Output the (X, Y) coordinate of the center of the cell containing the given text.  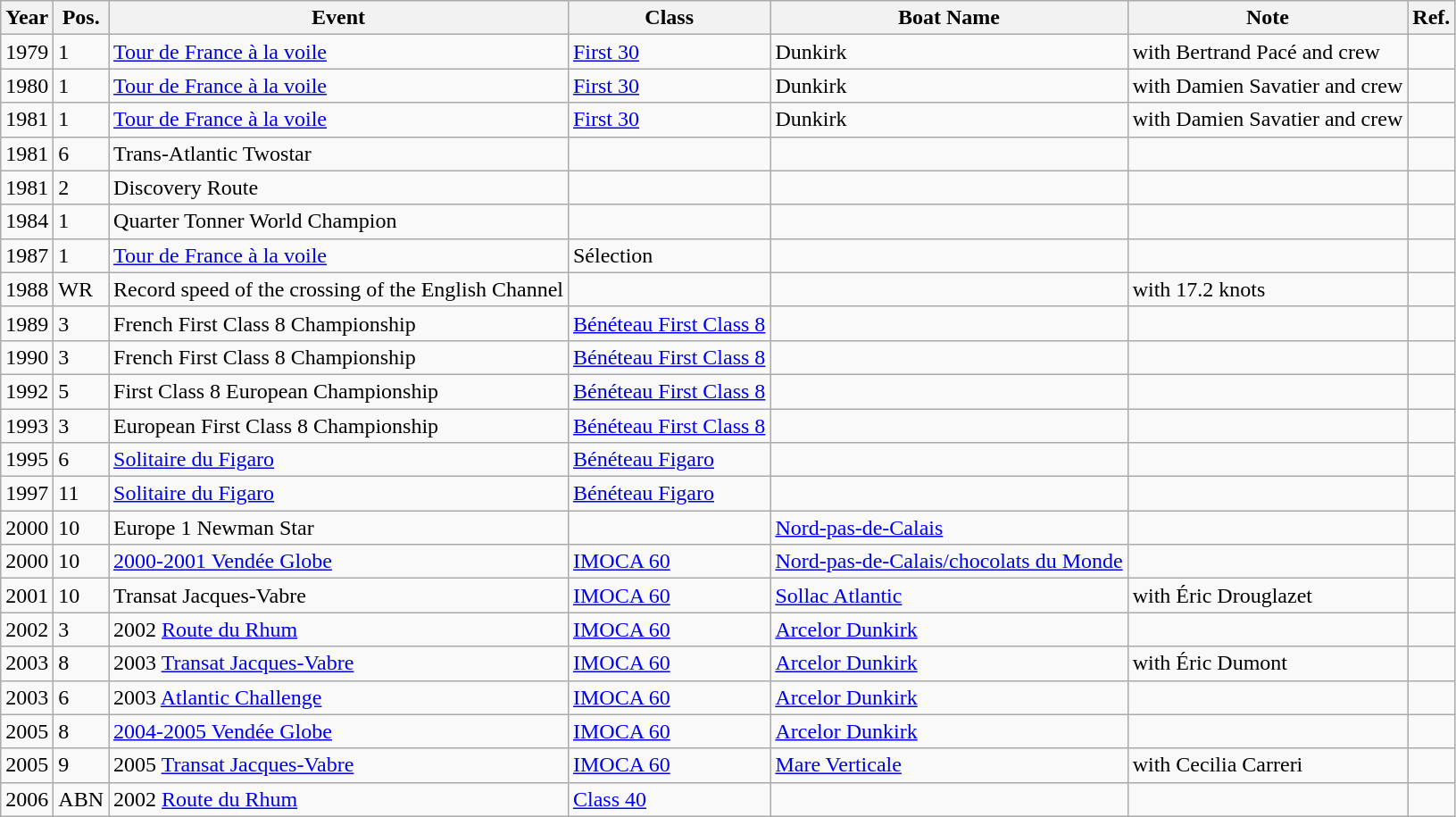
with Bertrand Pacé and crew (1268, 52)
11 (81, 494)
2003 Transat Jacques-Vabre (339, 663)
Ref. (1432, 18)
1984 (27, 221)
Class 40 (669, 799)
European First Class 8 Championship (339, 426)
Boat Name (949, 18)
9 (81, 765)
Nord-pas-de-Calais (949, 528)
ABN (81, 799)
Event (339, 18)
2006 (27, 799)
1990 (27, 357)
WR (81, 289)
Class (669, 18)
Sollac Atlantic (949, 596)
2001 (27, 596)
2005 Transat Jacques-Vabre (339, 765)
with Éric Dumont (1268, 663)
2003 Atlantic Challenge (339, 697)
2000-2001 Vendée Globe (339, 562)
Year (27, 18)
Record speed of the crossing of the English Channel (339, 289)
1979 (27, 52)
Pos. (81, 18)
with Cecilia Carreri (1268, 765)
with 17.2 knots (1268, 289)
Quarter Tonner World Champion (339, 221)
Note (1268, 18)
1992 (27, 391)
Mare Verticale (949, 765)
2 (81, 188)
1989 (27, 323)
Trans-Atlantic Twostar (339, 154)
Transat Jacques-Vabre (339, 596)
Nord-pas-de-Calais/chocolats du Monde (949, 562)
1980 (27, 86)
2004-2005 Vendée Globe (339, 731)
1988 (27, 289)
5 (81, 391)
Europe 1 Newman Star (339, 528)
1993 (27, 426)
2002 (27, 629)
First Class 8 European Championship (339, 391)
Discovery Route (339, 188)
Sélection (669, 255)
1995 (27, 460)
1997 (27, 494)
1987 (27, 255)
with Éric Drouglazet (1268, 596)
